Pinpoint the cell where the given text exists, returning its (X, Y) midpoint coordinate. 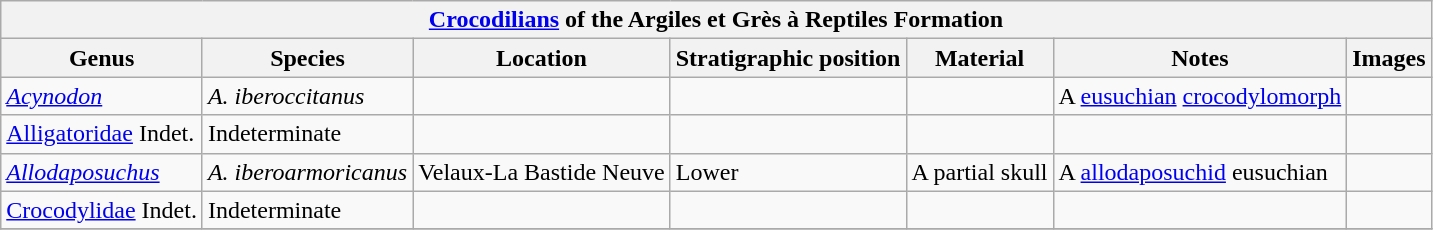
Location (542, 58)
A eusuchian crocodylomorph (1200, 96)
Notes (1200, 58)
Stratigraphic position (788, 58)
Species (307, 58)
Velaux-La Bastide Neuve (542, 172)
Alligatoridae Indet. (102, 134)
Crocodylidae Indet. (102, 210)
A. iberoarmoricanus (307, 172)
Allodaposuchus (102, 172)
A allodaposuchid eusuchian (1200, 172)
Lower (788, 172)
A partial skull (980, 172)
Acynodon (102, 96)
Genus (102, 58)
A. iberoccitanus (307, 96)
Material (980, 58)
Crocodilians of the Argiles et Grès à Reptiles Formation (716, 20)
Images (1389, 58)
